Determine the (x, y) coordinate at the center of the cell enclosing the given text.  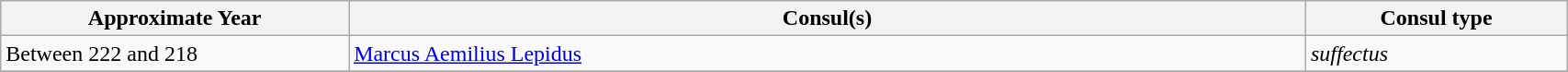
Consul type (1436, 18)
suffectus (1436, 54)
Marcus Aemilius Lepidus (828, 54)
Between 222 and 218 (175, 54)
Approximate Year (175, 18)
Consul(s) (828, 18)
